Pinpoint the cell where the given text exists, returning its (x, y) midpoint coordinate. 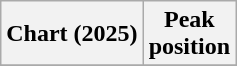
Chart (2025) (72, 34)
Peakposition (189, 34)
